Detect which cell encompasses the target text, then output its (x, y) center coordinate. 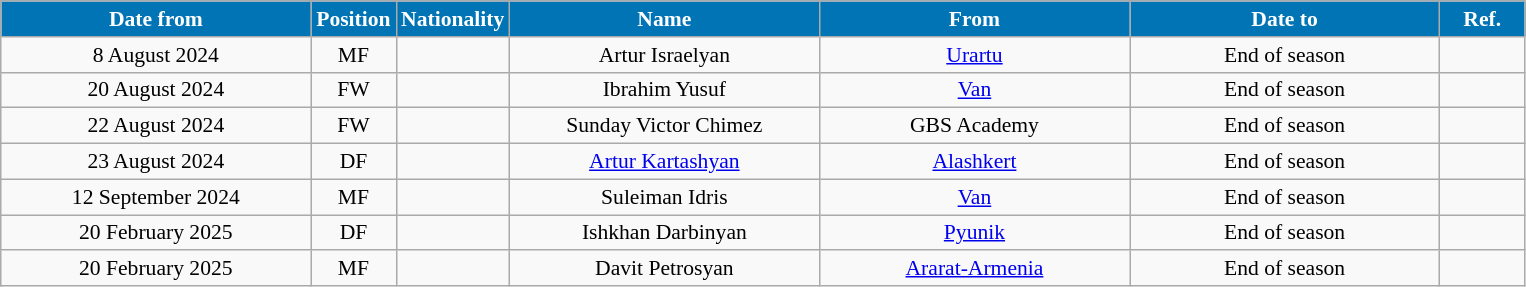
Artur Israelyan (664, 55)
Ref. (1482, 19)
Date from (156, 19)
20 August 2024 (156, 90)
22 August 2024 (156, 126)
From (974, 19)
Ishkhan Darbinyan (664, 233)
Ararat-Armenia (974, 269)
GBS Academy (974, 126)
Sunday Victor Chimez (664, 126)
Nationality (452, 19)
8 August 2024 (156, 55)
12 September 2024 (156, 197)
Date to (1285, 19)
23 August 2024 (156, 162)
Davit Petrosyan (664, 269)
Alashkert (974, 162)
Artur Kartashyan (664, 162)
Pyunik (974, 233)
Name (664, 19)
Position (354, 19)
Urartu (974, 55)
Suleiman Idris (664, 197)
Ibrahim Yusuf (664, 90)
